Return the (x, y) coordinate for the center point of the cell that contains the specified text.  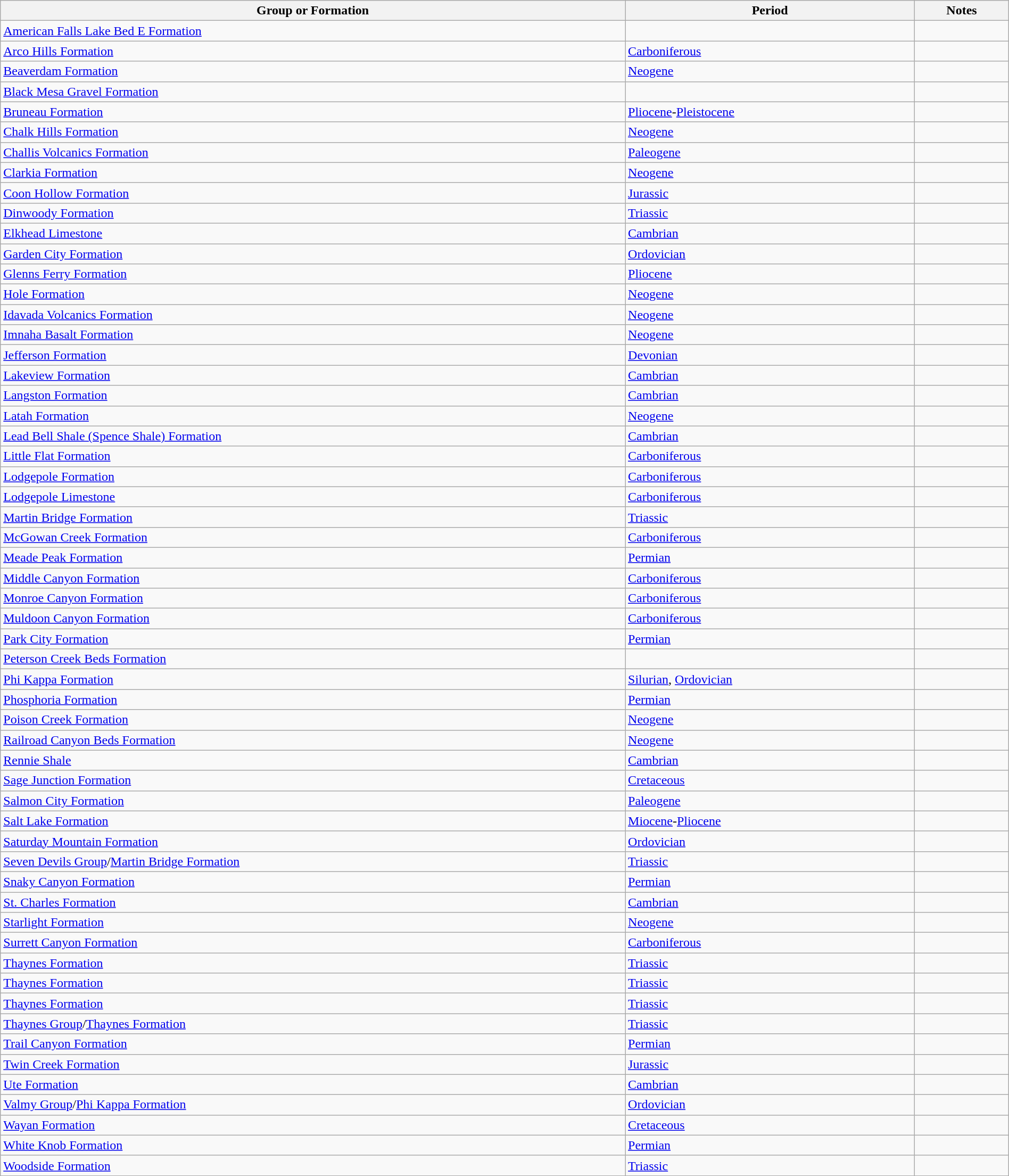
Little Flat Formation (313, 456)
Latah Formation (313, 416)
Jefferson Formation (313, 355)
Miocene-Pliocene (770, 821)
McGowan Creek Formation (313, 537)
Period (770, 11)
Beaverdam Formation (313, 71)
Salmon City Formation (313, 801)
Woodside Formation (313, 1165)
Lodgepole Formation (313, 476)
Martin Bridge Formation (313, 517)
Phi Kappa Formation (313, 679)
Lead Bell Shale (Spence Shale) Formation (313, 436)
American Falls Lake Bed E Formation (313, 31)
Dinwoody Formation (313, 213)
Notes (962, 11)
Valmy Group/Phi Kappa Formation (313, 1105)
Thaynes Group/Thaynes Formation (313, 1024)
Devonian (770, 355)
Saturday Mountain Formation (313, 841)
Surrett Canyon Formation (313, 943)
Trail Canyon Formation (313, 1044)
Wayan Formation (313, 1125)
Ute Formation (313, 1084)
Meade Peak Formation (313, 557)
Lodgepole Limestone (313, 497)
Park City Formation (313, 639)
Bruneau Formation (313, 112)
Black Mesa Gravel Formation (313, 92)
Peterson Creek Beds Formation (313, 659)
Monroe Canyon Formation (313, 598)
Glenns Ferry Formation (313, 274)
Elkhead Limestone (313, 233)
Poison Creek Formation (313, 720)
Salt Lake Formation (313, 821)
Seven Devils Group/Martin Bridge Formation (313, 861)
White Knob Formation (313, 1145)
Middle Canyon Formation (313, 578)
St. Charles Formation (313, 902)
Silurian, Ordovician (770, 679)
Langston Formation (313, 396)
Muldoon Canyon Formation (313, 619)
Snaky Canyon Formation (313, 882)
Challis Volcanics Formation (313, 152)
Pliocene (770, 274)
Hole Formation (313, 294)
Coon Hollow Formation (313, 193)
Pliocene-Pleistocene (770, 112)
Clarkia Formation (313, 172)
Sage Junction Formation (313, 780)
Rennie Shale (313, 760)
Imnaha Basalt Formation (313, 335)
Idavada Volcanics Formation (313, 315)
Railroad Canyon Beds Formation (313, 740)
Twin Creek Formation (313, 1064)
Garden City Formation (313, 254)
Arco Hills Formation (313, 51)
Group or Formation (313, 11)
Lakeview Formation (313, 375)
Phosphoria Formation (313, 700)
Starlight Formation (313, 923)
Chalk Hills Formation (313, 132)
